Scan for the cell matching the given text and deliver its (X, Y) coordinate at center. 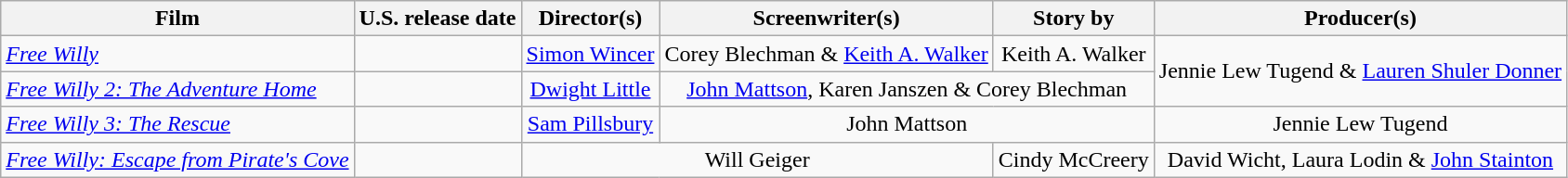
Free Willy (177, 54)
Free Willy: Escape from Pirate's Cove (177, 159)
Screenwriter(s) (827, 19)
Jennie Lew Tugend & Lauren Shuler Donner (1360, 71)
Producer(s) (1360, 19)
Free Willy 3: The Rescue (177, 124)
Director(s) (591, 19)
Story by (1074, 19)
Free Willy 2: The Adventure Home (177, 89)
Keith A. Walker (1074, 54)
Will Geiger (757, 159)
Jennie Lew Tugend (1360, 124)
Corey Blechman & Keith A. Walker (827, 54)
U.S. release date (438, 19)
Dwight Little (591, 89)
Film (177, 19)
David Wicht, Laura Lodin & John Stainton (1360, 159)
Sam Pillsbury (591, 124)
Cindy McCreery (1074, 159)
John Mattson (907, 124)
Simon Wincer (591, 54)
John Mattson, Karen Janszen & Corey Blechman (907, 89)
